Return the (X, Y) coordinate for the center point of the cell that contains the specified text.  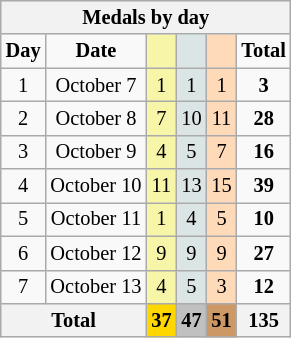
Day (24, 51)
28 (264, 118)
October 12 (96, 253)
16 (264, 152)
Date (96, 51)
Medals by day (146, 17)
2 (24, 118)
47 (191, 320)
13 (191, 186)
October 10 (96, 186)
39 (264, 186)
51 (221, 320)
15 (221, 186)
October 8 (96, 118)
12 (264, 287)
135 (264, 320)
October 7 (96, 85)
October 11 (96, 219)
6 (24, 253)
37 (161, 320)
October 9 (96, 152)
27 (264, 253)
October 13 (96, 287)
